Search for the cell housing the specified text and yield its [x, y] center coordinate. 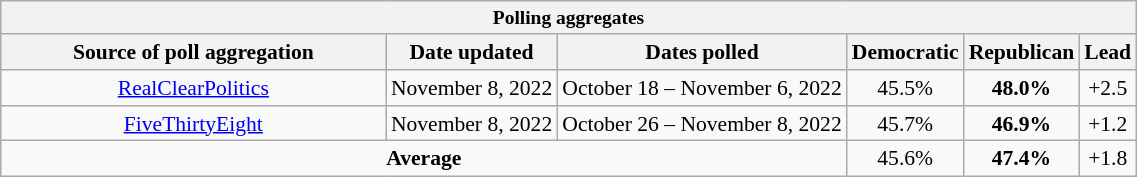
47.4% [1022, 159]
Polling aggregates [568, 18]
+1.2 [1108, 124]
+1.8 [1108, 159]
48.0% [1022, 88]
+2.5 [1108, 88]
Lead [1108, 52]
Average [424, 159]
FiveThirtyEight [194, 124]
RealClearPolitics [194, 88]
46.9% [1022, 124]
Democratic [906, 52]
Dates polled [702, 52]
Date updated [472, 52]
45.5% [906, 88]
Republican [1022, 52]
October 26 – November 8, 2022 [702, 124]
45.7% [906, 124]
45.6% [906, 159]
Source of poll aggregation [194, 52]
October 18 – November 6, 2022 [702, 88]
